For the text-containing cell, return its midpoint in (X, Y) coordinate format. 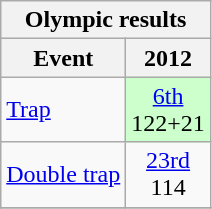
23rd114 (168, 174)
6th122+21 (168, 110)
Double trap (64, 174)
2012 (168, 58)
Olympic results (106, 20)
Trap (64, 110)
Event (64, 58)
